Locate the cell with the specified text and output its [X, Y] center coordinate. 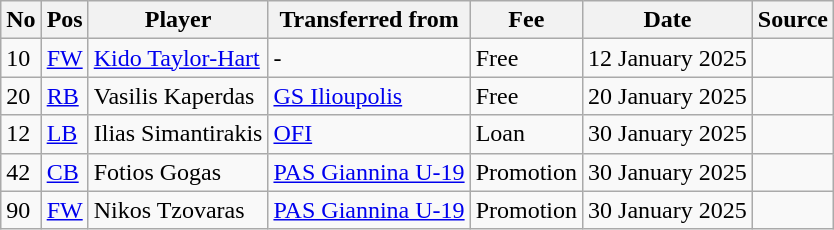
LB [64, 134]
20 January 2025 [668, 96]
20 [21, 96]
Transferred from [369, 20]
Vasilis Kaperdas [178, 96]
Pos [64, 20]
Fee [526, 20]
Fotios Gogas [178, 172]
12 [21, 134]
RB [64, 96]
GS Ilioupolis [369, 96]
Loan [526, 134]
- [369, 58]
No [21, 20]
90 [21, 210]
CB [64, 172]
42 [21, 172]
OFI [369, 134]
Player [178, 20]
Kido Taylor-Hart [178, 58]
10 [21, 58]
Date [668, 20]
12 January 2025 [668, 58]
Source [792, 20]
Ilias Simantirakis [178, 134]
Nikos Tzovaras [178, 210]
